Return the [x, y] coordinate for the center point of the cell that contains the specified text.  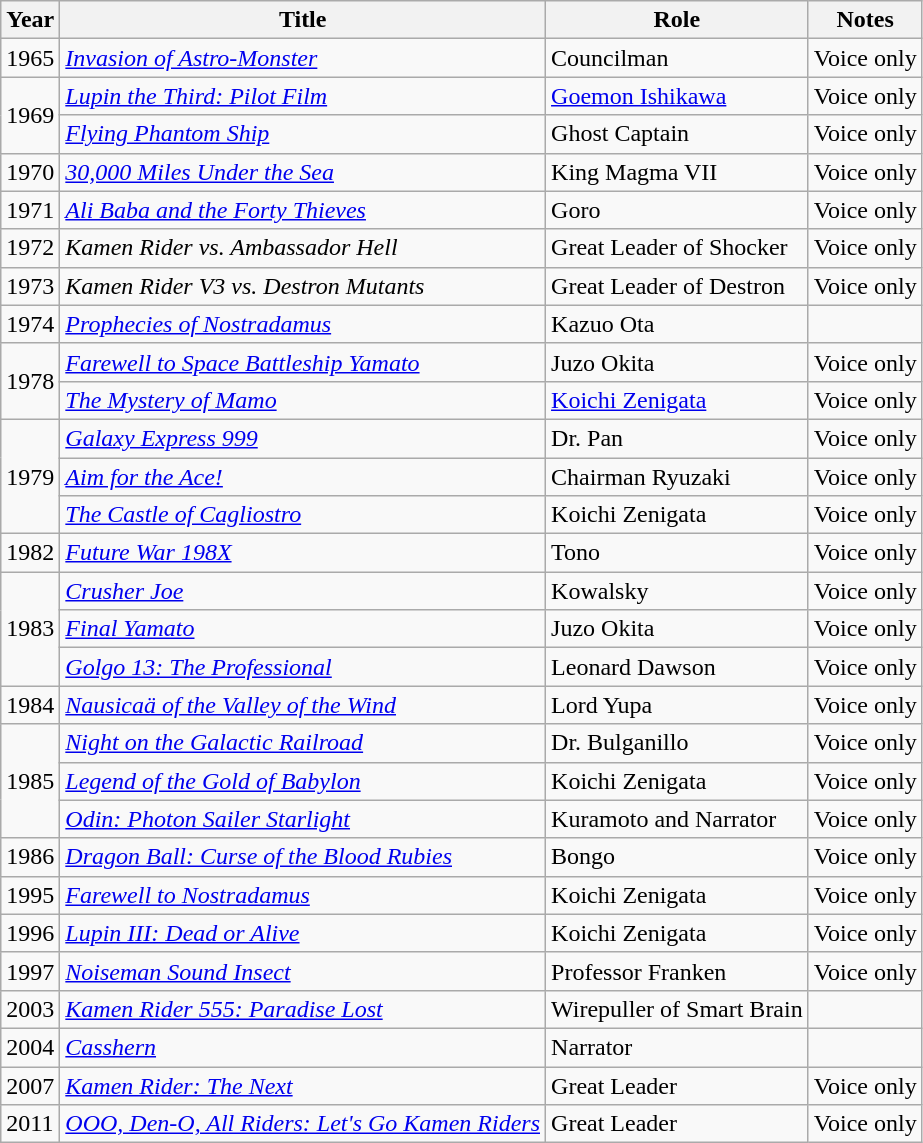
Kuramoto and Narrator [678, 819]
Golgo 13: The Professional [303, 667]
1996 [30, 933]
1997 [30, 971]
1969 [30, 115]
Ghost Captain [678, 134]
1978 [30, 381]
Prophecies of Nostradamus [303, 324]
1982 [30, 553]
Flying Phantom Ship [303, 134]
Kamen Rider: The Next [303, 1085]
Tono [678, 553]
Wirepuller of Smart Brain [678, 1009]
OOO, Den-O, All Riders: Let's Go Kamen Riders [303, 1124]
30,000 Miles Under the Sea [303, 172]
Crusher Joe [303, 591]
Noiseman Sound Insect [303, 971]
Farewell to Space Battleship Yamato [303, 362]
1965 [30, 58]
Casshern [303, 1047]
1973 [30, 286]
Kamen Rider vs. Ambassador Hell [303, 248]
Kamen Rider 555: Paradise Lost [303, 1009]
Future War 198X [303, 553]
Goemon Ishikawa [678, 96]
The Mystery of Mamo [303, 400]
1971 [30, 210]
Lupin III: Dead or Alive [303, 933]
Night on the Galactic Railroad [303, 743]
Aim for the Ace! [303, 477]
Goro [678, 210]
1972 [30, 248]
1995 [30, 895]
Councilman [678, 58]
Dr. Pan [678, 438]
Dragon Ball: Curse of the Blood Rubies [303, 857]
Lord Yupa [678, 705]
1983 [30, 629]
Galaxy Express 999 [303, 438]
1970 [30, 172]
Final Yamato [303, 629]
Notes [865, 20]
1985 [30, 781]
1979 [30, 476]
Invasion of Astro-Monster [303, 58]
Legend of the Gold of Babylon [303, 781]
Professor Franken [678, 971]
The Castle of Cagliostro [303, 515]
1984 [30, 705]
Odin: Photon Sailer Starlight [303, 819]
Lupin the Third: Pilot Film [303, 96]
Nausicaä of the Valley of the Wind [303, 705]
Bongo [678, 857]
Year [30, 20]
2003 [30, 1009]
Dr. Bulganillo [678, 743]
Narrator [678, 1047]
2004 [30, 1047]
2007 [30, 1085]
Title [303, 20]
Farewell to Nostradamus [303, 895]
2011 [30, 1124]
Role [678, 20]
Leonard Dawson [678, 667]
Chairman Ryuzaki [678, 477]
Great Leader of Shocker [678, 248]
Ali Baba and the Forty Thieves [303, 210]
Kowalsky [678, 591]
1974 [30, 324]
Kamen Rider V3 vs. Destron Mutants [303, 286]
Great Leader of Destron [678, 286]
Kazuo Ota [678, 324]
1986 [30, 857]
King Magma VII [678, 172]
